Scan for the cell matching the given text and deliver its (x, y) coordinate at center. 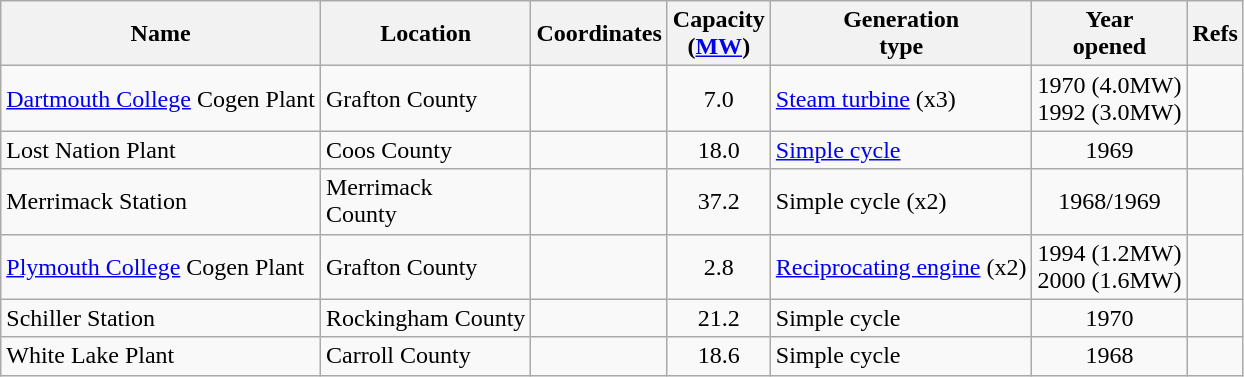
Yearopened (1110, 34)
21.2 (718, 318)
1968/1969 (1110, 202)
Coordinates (599, 34)
Carroll County (425, 356)
Refs (1215, 34)
Name (161, 34)
1994 (1.2MW)2000 (1.6MW) (1110, 266)
1969 (1110, 150)
18.6 (718, 356)
Reciprocating engine (x2) (901, 266)
Lost Nation Plant (161, 150)
Generationtype (901, 34)
Capacity(MW) (718, 34)
Schiller Station (161, 318)
MerrimackCounty (425, 202)
Plymouth College Cogen Plant (161, 266)
1970 (1110, 318)
Rockingham County (425, 318)
Simple cycle (x2) (901, 202)
Steam turbine (x3) (901, 98)
Coos County (425, 150)
18.0 (718, 150)
2.8 (718, 266)
White Lake Plant (161, 356)
37.2 (718, 202)
1968 (1110, 356)
Location (425, 34)
Dartmouth College Cogen Plant (161, 98)
1970 (4.0MW)1992 (3.0MW) (1110, 98)
7.0 (718, 98)
Merrimack Station (161, 202)
